Capture the cell that displays the provided text and extract its [X, Y] central coordinate. 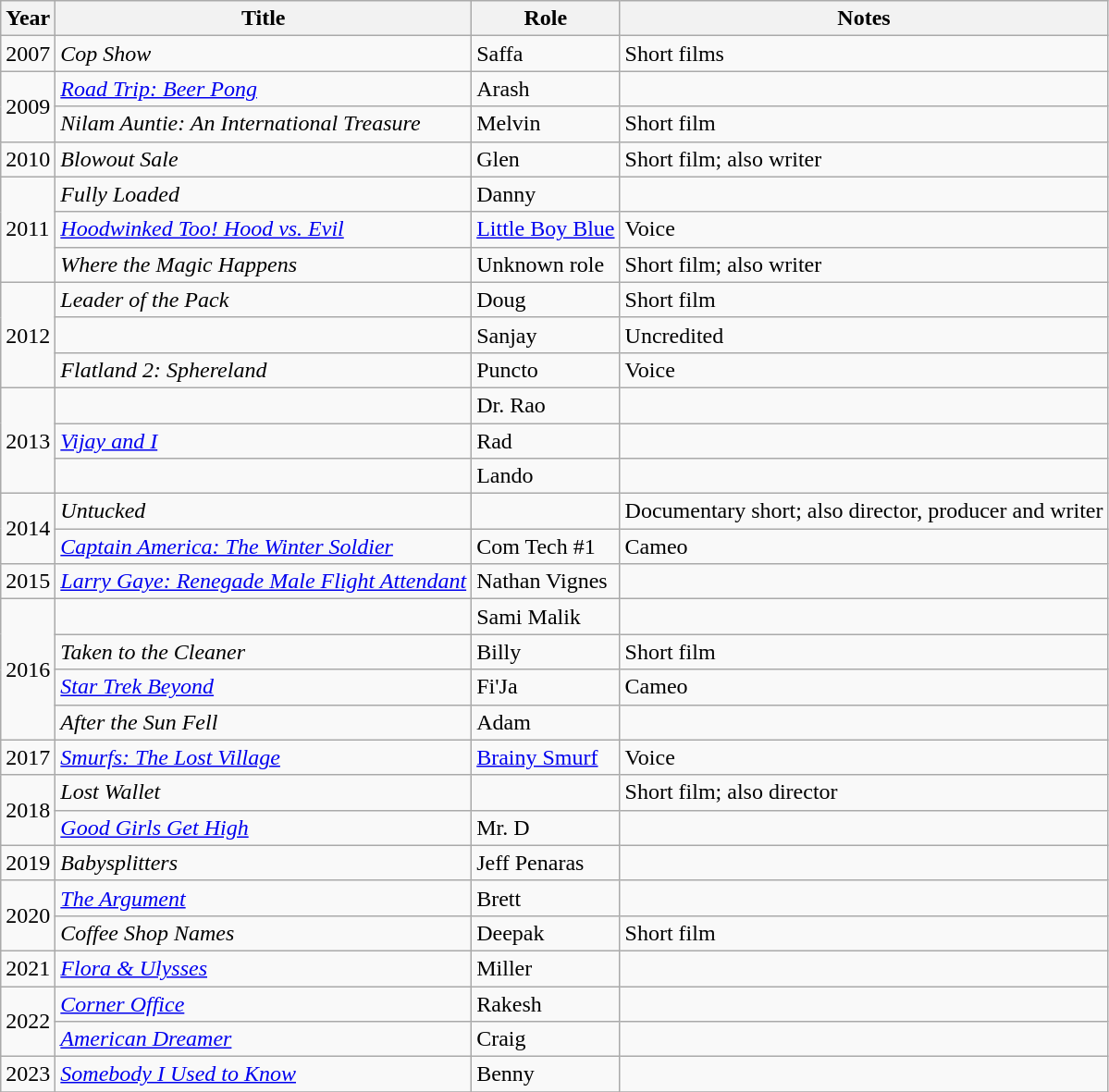
Leader of the Pack [264, 300]
Short films [864, 54]
2018 [28, 810]
Flatland 2: Sphereland [264, 370]
Unknown role [546, 264]
Brainy Smurf [546, 757]
Nilam Auntie: An International Treasure [264, 124]
2020 [28, 915]
Blowout Sale [264, 159]
Sami Malik [546, 617]
Com Tech #1 [546, 546]
Miller [546, 968]
Dr. Rao [546, 405]
2015 [28, 582]
After the Sun Fell [264, 722]
Uncredited [864, 335]
Star Trek Beyond [264, 687]
2023 [28, 1074]
Hoodwinked Too! Hood vs. Evil [264, 229]
Taken to the Cleaner [264, 652]
Short film; also director [864, 792]
Jeff Penaras [546, 863]
Craig [546, 1039]
Fi'Ja [546, 687]
Nathan Vignes [546, 582]
2011 [28, 229]
2021 [28, 968]
2009 [28, 106]
Corner Office [264, 1003]
Where the Magic Happens [264, 264]
The Argument [264, 898]
Deepak [546, 933]
Puncto [546, 370]
Vijay and I [264, 441]
Larry Gaye: Renegade Male Flight Attendant [264, 582]
Title [264, 18]
Captain America: The Winter Soldier [264, 546]
2013 [28, 440]
2016 [28, 669]
Year [28, 18]
Melvin [546, 124]
2010 [28, 159]
Billy [546, 652]
2007 [28, 54]
Fully Loaded [264, 194]
2017 [28, 757]
Saffa [546, 54]
Lost Wallet [264, 792]
Lando [546, 476]
American Dreamer [264, 1039]
Untucked [264, 511]
Little Boy Blue [546, 229]
2019 [28, 863]
Road Trip: Beer Pong [264, 89]
Mr. D [546, 828]
Cop Show [264, 54]
Good Girls Get High [264, 828]
Rad [546, 441]
Rakesh [546, 1003]
Somebody I Used to Know [264, 1074]
2014 [28, 529]
Smurfs: The Lost Village [264, 757]
Role [546, 18]
Adam [546, 722]
2022 [28, 1021]
Flora & Ulysses [264, 968]
Doug [546, 300]
Arash [546, 89]
Coffee Shop Names [264, 933]
2012 [28, 335]
Danny [546, 194]
Notes [864, 18]
Sanjay [546, 335]
Benny [546, 1074]
Documentary short; also director, producer and writer [864, 511]
Brett [546, 898]
Glen [546, 159]
Babysplitters [264, 863]
